Provide the (X, Y) coordinate of the cell's center where the given text is located.  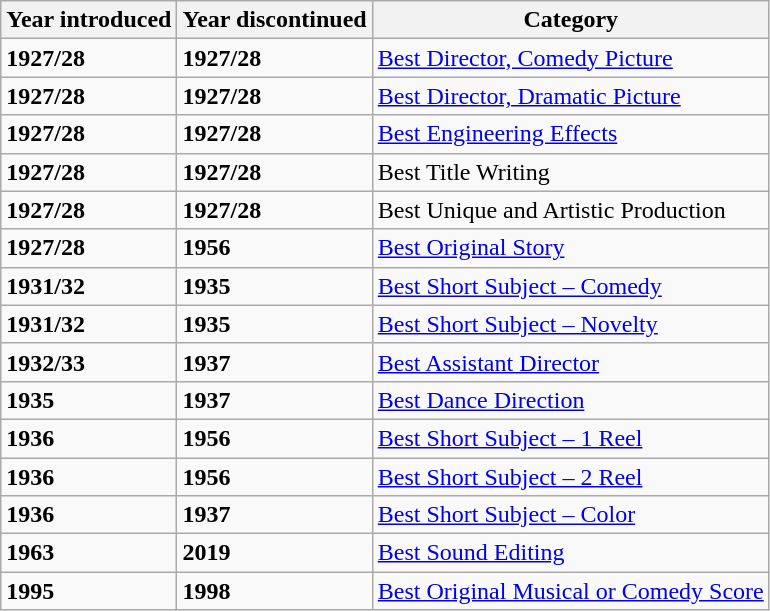
Best Short Subject – 2 Reel (570, 477)
Best Unique and Artistic Production (570, 210)
Best Original Story (570, 248)
Year introduced (89, 20)
Best Short Subject – Comedy (570, 286)
1963 (89, 553)
Category (570, 20)
Best Engineering Effects (570, 134)
Best Director, Dramatic Picture (570, 96)
Best Short Subject – Novelty (570, 324)
Best Short Subject – 1 Reel (570, 438)
1932/33 (89, 362)
Best Dance Direction (570, 400)
Best Assistant Director (570, 362)
Year discontinued (274, 20)
Best Original Musical or Comedy Score (570, 591)
Best Short Subject – Color (570, 515)
Best Sound Editing (570, 553)
1995 (89, 591)
Best Director, Comedy Picture (570, 58)
1998 (274, 591)
2019 (274, 553)
Best Title Writing (570, 172)
